Locate the cell with the specified text and output its [X, Y] center coordinate. 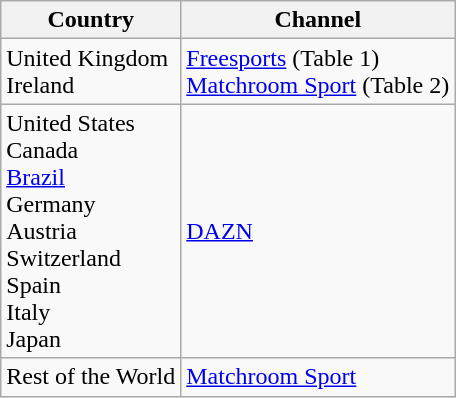
Freesports (Table 1)Matchroom Sport (Table 2) [318, 72]
Rest of the World [91, 377]
Country [91, 20]
Matchroom Sport [318, 377]
United Kingdom Ireland [91, 72]
DAZN [318, 231]
United States Canada Brazil Germany Austria Switzerland Spain Italy Japan [91, 231]
Channel [318, 20]
